Search for the cell housing the specified text and yield its [x, y] center coordinate. 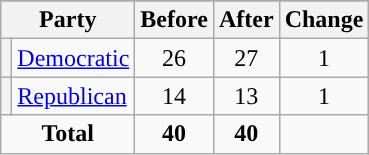
14 [174, 96]
Before [174, 20]
26 [174, 58]
Republican [74, 96]
Total [68, 134]
After [246, 20]
Party [68, 20]
Change [324, 20]
13 [246, 96]
27 [246, 58]
Democratic [74, 58]
